Search for the cell housing the specified text and yield its [X, Y] center coordinate. 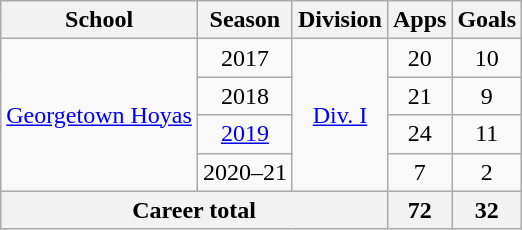
2020–21 [244, 172]
Georgetown Hoyas [100, 115]
11 [487, 134]
21 [419, 96]
Div. I [340, 115]
2 [487, 172]
10 [487, 58]
Season [244, 20]
20 [419, 58]
Division [340, 20]
2017 [244, 58]
32 [487, 210]
7 [419, 172]
Goals [487, 20]
72 [419, 210]
2018 [244, 96]
2019 [244, 134]
Career total [194, 210]
9 [487, 96]
24 [419, 134]
Apps [419, 20]
School [100, 20]
